Return the [x, y] coordinate for the center point of the cell that contains the specified text.  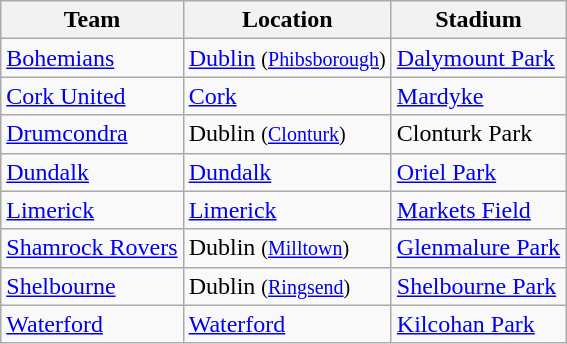
Clonturk Park [478, 134]
Dublin (Clonturk) [287, 134]
Dublin (Phibsborough) [287, 58]
Dalymount Park [478, 58]
Shelbourne [92, 286]
Team [92, 20]
Shelbourne Park [478, 286]
Bohemians [92, 58]
Cork United [92, 96]
Cork [287, 96]
Drumcondra [92, 134]
Glenmalure Park [478, 248]
Markets Field [478, 210]
Oriel Park [478, 172]
Stadium [478, 20]
Dublin (Ringsend) [287, 286]
Mardyke [478, 96]
Shamrock Rovers [92, 248]
Kilcohan Park [478, 324]
Dublin (Milltown) [287, 248]
Location [287, 20]
